Extract the [x, y] coordinate from the center of the cell holding the provided text.  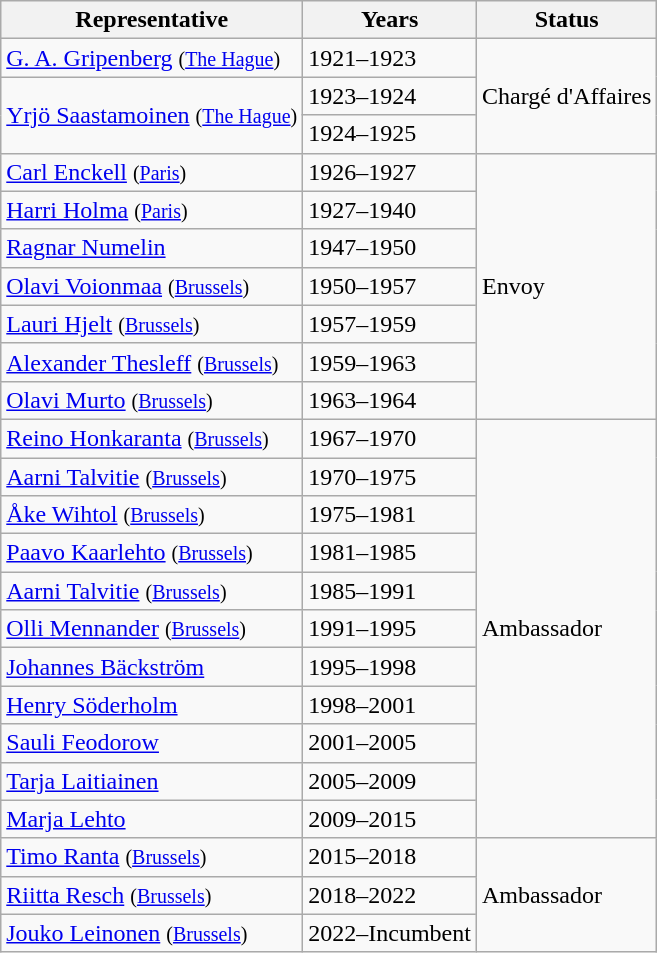
Riitta Resch (Brussels) [152, 895]
1924–1925 [390, 134]
1947–1950 [390, 248]
2005–2009 [390, 781]
Yrjö Saastamoinen (The Hague) [152, 115]
1927–1940 [390, 210]
Carl Enckell (Paris) [152, 172]
Tarja Laitiainen [152, 781]
1998–2001 [390, 705]
Paavo Kaarlehto (Brussels) [152, 553]
1921–1923 [390, 58]
2009–2015 [390, 819]
Åke Wihtol (Brussels) [152, 515]
1950–1957 [390, 286]
Reino Honkaranta (Brussels) [152, 438]
Timo Ranta (Brussels) [152, 857]
1923–1924 [390, 96]
Olavi Voionmaa (Brussels) [152, 286]
G. A. Gripenberg (The Hague) [152, 58]
Lauri Hjelt (Brussels) [152, 324]
1957–1959 [390, 324]
Johannes Bäckström [152, 667]
Marja Lehto [152, 819]
1975–1981 [390, 515]
Chargé d'Affaires [566, 96]
Olli Mennander (Brussels) [152, 629]
1963–1964 [390, 400]
1985–1991 [390, 591]
Henry Söderholm [152, 705]
2022–Incumbent [390, 933]
1967–1970 [390, 438]
Years [390, 20]
Olavi Murto (Brussels) [152, 400]
1995–1998 [390, 667]
Alexander Thesleff (Brussels) [152, 362]
Status [566, 20]
1981–1985 [390, 553]
2001–2005 [390, 743]
Representative [152, 20]
Envoy [566, 286]
2018–2022 [390, 895]
Sauli Feodorow [152, 743]
2015–2018 [390, 857]
Harri Holma (Paris) [152, 210]
1970–1975 [390, 477]
1991–1995 [390, 629]
1959–1963 [390, 362]
Ragnar Numelin [152, 248]
Jouko Leinonen (Brussels) [152, 933]
1926–1927 [390, 172]
